For the text-containing cell, return its midpoint in (X, Y) coordinate format. 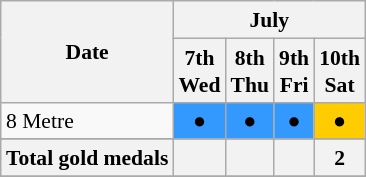
July (269, 20)
8thThu (250, 70)
Total gold medals (87, 158)
7thWed (199, 70)
Date (87, 52)
9thFri (294, 70)
2 (340, 158)
8 Metre (87, 120)
10thSat (340, 70)
